Return the [X, Y] coordinate for the center point of the cell that contains the specified text.  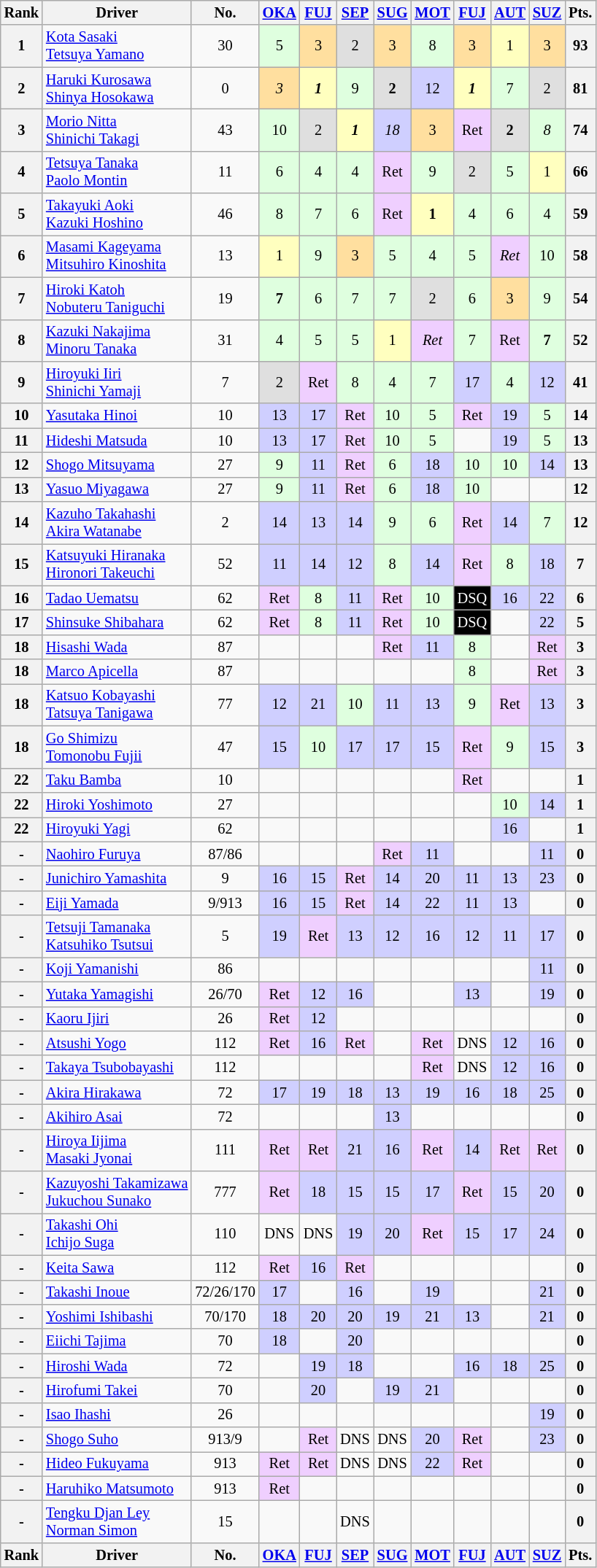
Hiroyuki Yagi [117, 829]
Haruhiko Matsumoto [117, 1489]
777 [225, 1192]
81 [580, 88]
72/26/170 [225, 1292]
Hiroshi Wada [117, 1366]
Akira Hirakawa [117, 1092]
Hiroya Iijima Masaki Jyonai [117, 1150]
Yoshimi Ishibashi [117, 1316]
Morio Nitta Shinichi Takagi [117, 130]
Katsuyuki Hiranaka Hironori Takeuchi [117, 564]
110 [225, 1234]
58 [580, 256]
Takaya Tsubobayashi [117, 1068]
Shinsuke Shibahara [117, 622]
Takayuki Aoki Kazuki Hoshino [117, 214]
Hiroki Yoshimoto [117, 804]
Shogo Suho [117, 1440]
Yutaka Yamagishi [117, 994]
Naohiro Furuya [117, 854]
54 [580, 298]
93 [580, 46]
Tengku Djan Ley Norman Simon [117, 1522]
87/86 [225, 854]
Haruki Kurosawa Shinya Hosokawa [117, 88]
Masami Kageyama Mitsuhiro Kinoshita [117, 256]
Katsuo Kobayashi Tatsuya Tanigawa [117, 705]
Kazuyoshi Takamizawa Jukuchou Sunako [117, 1192]
30 [225, 46]
Takashi Inoue [117, 1292]
Yasuo Miyagawa [117, 489]
Go Shimizu Tomonobu Fujii [117, 747]
26/70 [225, 994]
Eiji Yamada [117, 903]
Kazuho Takahashi Akira Watanabe [117, 523]
Shogo Mitsuyama [117, 465]
Kazuki Nakajima Minoru Tanaka [117, 341]
Eiichi Tajima [117, 1341]
Hideo Fukuyama [117, 1464]
Atsushi Yogo [117, 1043]
913/9 [225, 1440]
Hiroyuki Iiri Shinichi Yamaji [117, 382]
Tetsuji Tamanaka Katsuhiko Tsutsui [117, 936]
77 [225, 705]
Hirofumi Takei [117, 1390]
86 [225, 969]
Koji Yamanishi [117, 969]
47 [225, 747]
111 [225, 1150]
Keita Sawa [117, 1268]
Yasutaka Hinoi [117, 416]
Junichiro Yamashita [117, 878]
24 [547, 1234]
46 [225, 214]
Hiroki Katoh Nobuteru Taniguchi [117, 298]
Tadao Uematsu [117, 598]
66 [580, 172]
Kota Sasaki Tetsuya Yamano [117, 46]
Marco Apicella [117, 672]
Hideshi Matsuda [117, 440]
41 [580, 382]
43 [225, 130]
9/913 [225, 903]
Taku Bamba [117, 780]
74 [580, 130]
Kaoru Ijiri [117, 1019]
Tetsuya Tanaka Paolo Montin [117, 172]
Takashi Ohi Ichijo Suga [117, 1234]
Hisashi Wada [117, 647]
59 [580, 214]
31 [225, 341]
Isao Ihashi [117, 1415]
Akihiro Asai [117, 1117]
70/170 [225, 1316]
